Determine the [x, y] coordinate at the center of the cell enclosing the given text.  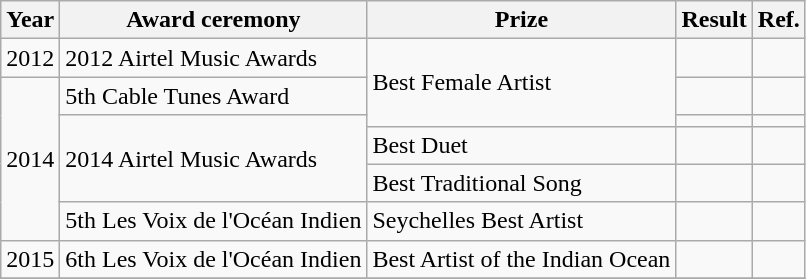
6th Les Voix de l'Océan Indien [214, 259]
Year [30, 20]
Ref. [778, 20]
Award ceremony [214, 20]
2015 [30, 259]
Best Duet [522, 145]
Prize [522, 20]
2012 [30, 58]
2014 Airtel Music Awards [214, 158]
Best Female Artist [522, 82]
Best Traditional Song [522, 183]
5th Cable Tunes Award [214, 96]
Best Artist of the Indian Ocean [522, 259]
2012 Airtel Music Awards [214, 58]
2014 [30, 158]
5th Les Voix de l'Océan Indien [214, 221]
Result [714, 20]
Seychelles Best Artist [522, 221]
